For the text-containing cell, return its midpoint in (X, Y) coordinate format. 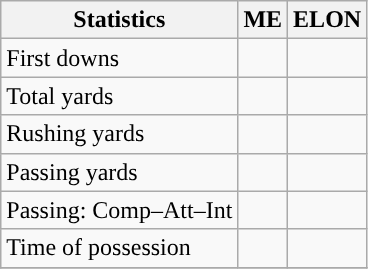
ME (263, 20)
Passing yards (120, 172)
Total yards (120, 96)
Time of possession (120, 248)
Statistics (120, 20)
First downs (120, 58)
Rushing yards (120, 134)
ELON (328, 20)
Passing: Comp–Att–Int (120, 210)
